Determine the (x, y) coordinate at the center of the cell enclosing the given text.  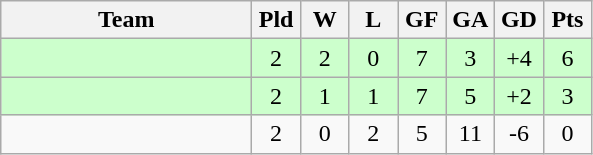
Pts (568, 20)
L (374, 20)
GA (470, 20)
Pld (276, 20)
Team (126, 20)
GF (422, 20)
+4 (520, 58)
6 (568, 58)
W (324, 20)
11 (470, 134)
GD (520, 20)
-6 (520, 134)
+2 (520, 96)
